Identify which cell holds the provided text, then report its (X, Y) central coordinate. 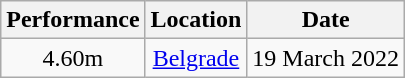
Date (326, 20)
4.60m (73, 58)
Location (196, 20)
19 March 2022 (326, 58)
Belgrade (196, 58)
Performance (73, 20)
